Capture the cell that displays the provided text and extract its (x, y) central coordinate. 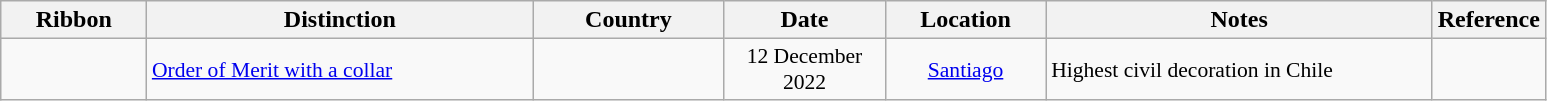
Country (628, 20)
Ribbon (74, 20)
Date (804, 20)
Distinction (340, 20)
Highest civil decoration in Chile (1239, 70)
Notes (1239, 20)
12 December 2022 (804, 70)
Santiago (966, 70)
Order of Merit with a collar (340, 70)
Reference (1488, 20)
Location (966, 20)
